Determine the (x, y) coordinate at the center of the cell enclosing the given text.  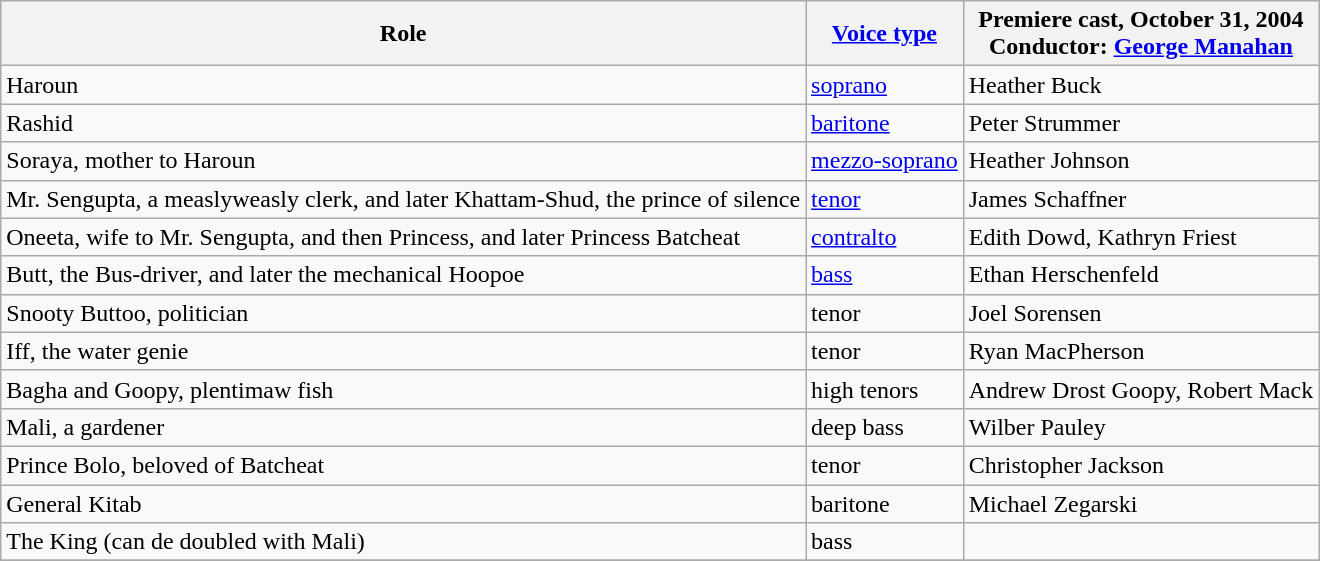
Edith Dowd, Kathryn Friest (1140, 237)
Prince Bolo, beloved of Batcheat (404, 465)
Iff, the water genie (404, 351)
Mali, a gardener (404, 427)
Heather Johnson (1140, 161)
Joel Sorensen (1140, 313)
Soraya, mother to Haroun (404, 161)
mezzo-soprano (885, 161)
Wilber Pauley (1140, 427)
The King (can de doubled with Mali) (404, 542)
soprano (885, 85)
contralto (885, 237)
deep bass (885, 427)
Premiere cast, October 31, 2004Conductor: George Manahan (1140, 34)
Butt, the Bus-driver, and later the mechanical Hoopoe (404, 275)
Michael Zegarski (1140, 503)
Mr. Sengupta, a measlyweasly clerk, and later Khattam-Shud, the prince of silence (404, 199)
high tenors (885, 389)
Christopher Jackson (1140, 465)
General Kitab (404, 503)
Rashid (404, 123)
Role (404, 34)
Andrew Drost Goopy, Robert Mack (1140, 389)
Peter Strummer (1140, 123)
Oneeta, wife to Mr. Sengupta, and then Princess, and later Princess Batcheat (404, 237)
Bagha and Goopy, plentimaw fish (404, 389)
Ryan MacPherson (1140, 351)
James Schaffner (1140, 199)
Haroun (404, 85)
Heather Buck (1140, 85)
Voice type (885, 34)
Ethan Herschenfeld (1140, 275)
Snooty Buttoo, politician (404, 313)
